Capture the cell that displays the provided text and extract its (X, Y) central coordinate. 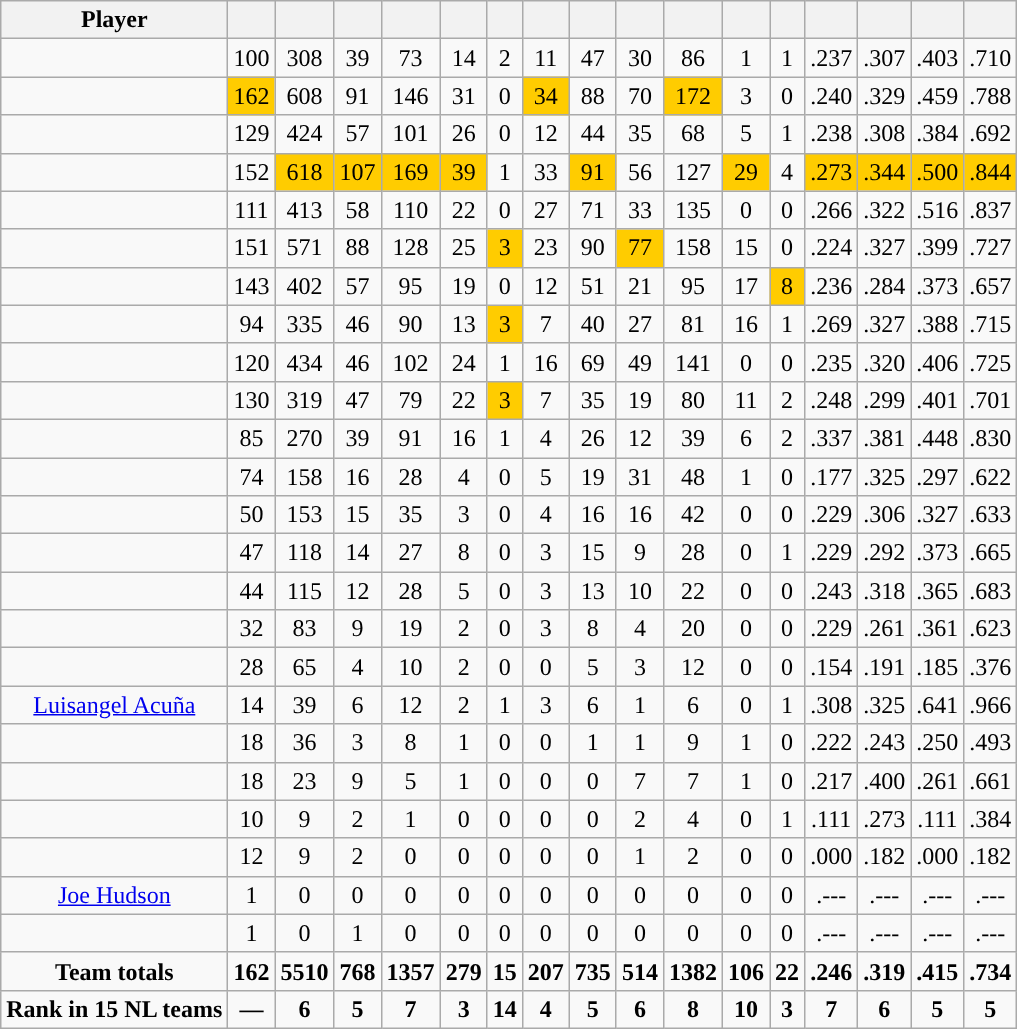
.715 (990, 324)
.459 (938, 96)
571 (304, 248)
.238 (832, 134)
.297 (938, 477)
135 (692, 210)
106 (746, 971)
24 (464, 362)
.403 (938, 58)
107 (358, 172)
.376 (990, 667)
.641 (938, 705)
169 (410, 172)
335 (304, 324)
30 (640, 58)
.222 (832, 743)
514 (640, 971)
.284 (884, 286)
.399 (938, 248)
79 (410, 400)
143 (252, 286)
65 (304, 667)
.240 (832, 96)
42 (692, 515)
.665 (990, 553)
.844 (990, 172)
.448 (938, 438)
5510 (304, 971)
.401 (938, 400)
434 (304, 362)
.734 (990, 971)
.623 (990, 629)
.337 (832, 438)
.710 (990, 58)
.235 (832, 362)
36 (304, 743)
1357 (410, 971)
.966 (990, 705)
.701 (990, 400)
128 (410, 248)
34 (546, 96)
.344 (884, 172)
.299 (884, 400)
129 (252, 134)
74 (252, 477)
40 (592, 324)
48 (692, 477)
70 (640, 96)
413 (304, 210)
50 (252, 515)
.185 (938, 667)
83 (304, 629)
.329 (884, 96)
29 (746, 172)
51 (592, 286)
.292 (884, 553)
.248 (832, 400)
127 (692, 172)
.727 (990, 248)
Rank in 15 NL teams (114, 1009)
.692 (990, 134)
25 (464, 248)
58 (358, 210)
32 (252, 629)
102 (410, 362)
.322 (884, 210)
.154 (832, 667)
.224 (832, 248)
49 (640, 362)
81 (692, 324)
56 (640, 172)
.318 (884, 591)
.237 (832, 58)
172 (692, 96)
.177 (832, 477)
115 (304, 591)
.381 (884, 438)
100 (252, 58)
.415 (938, 971)
153 (304, 515)
77 (640, 248)
.320 (884, 362)
111 (252, 210)
.307 (884, 58)
73 (410, 58)
21 (640, 286)
768 (358, 971)
.361 (938, 629)
.725 (990, 362)
20 (692, 629)
.493 (990, 743)
.661 (990, 781)
.269 (832, 324)
.388 (938, 324)
80 (692, 400)
.400 (884, 781)
69 (592, 362)
.830 (990, 438)
319 (304, 400)
110 (410, 210)
.266 (832, 210)
101 (410, 134)
86 (692, 58)
.191 (884, 667)
.633 (990, 515)
308 (304, 58)
.365 (938, 591)
— (252, 1009)
.516 (938, 210)
151 (252, 248)
270 (304, 438)
130 (252, 400)
94 (252, 324)
Player (114, 20)
.406 (938, 362)
608 (304, 96)
424 (304, 134)
146 (410, 96)
68 (692, 134)
.788 (990, 96)
.250 (938, 743)
735 (592, 971)
.622 (990, 477)
1382 (692, 971)
Luisangel Acuña (114, 705)
.500 (938, 172)
.306 (884, 515)
.246 (832, 971)
.657 (990, 286)
118 (304, 553)
.683 (990, 591)
.236 (832, 286)
.837 (990, 210)
17 (746, 286)
120 (252, 362)
618 (304, 172)
279 (464, 971)
85 (252, 438)
207 (546, 971)
152 (252, 172)
402 (304, 286)
141 (692, 362)
.319 (884, 971)
71 (592, 210)
Team totals (114, 971)
Joe Hudson (114, 895)
.217 (832, 781)
